Find where the given text appears and provide that cell's center as (X, Y) coordinate. 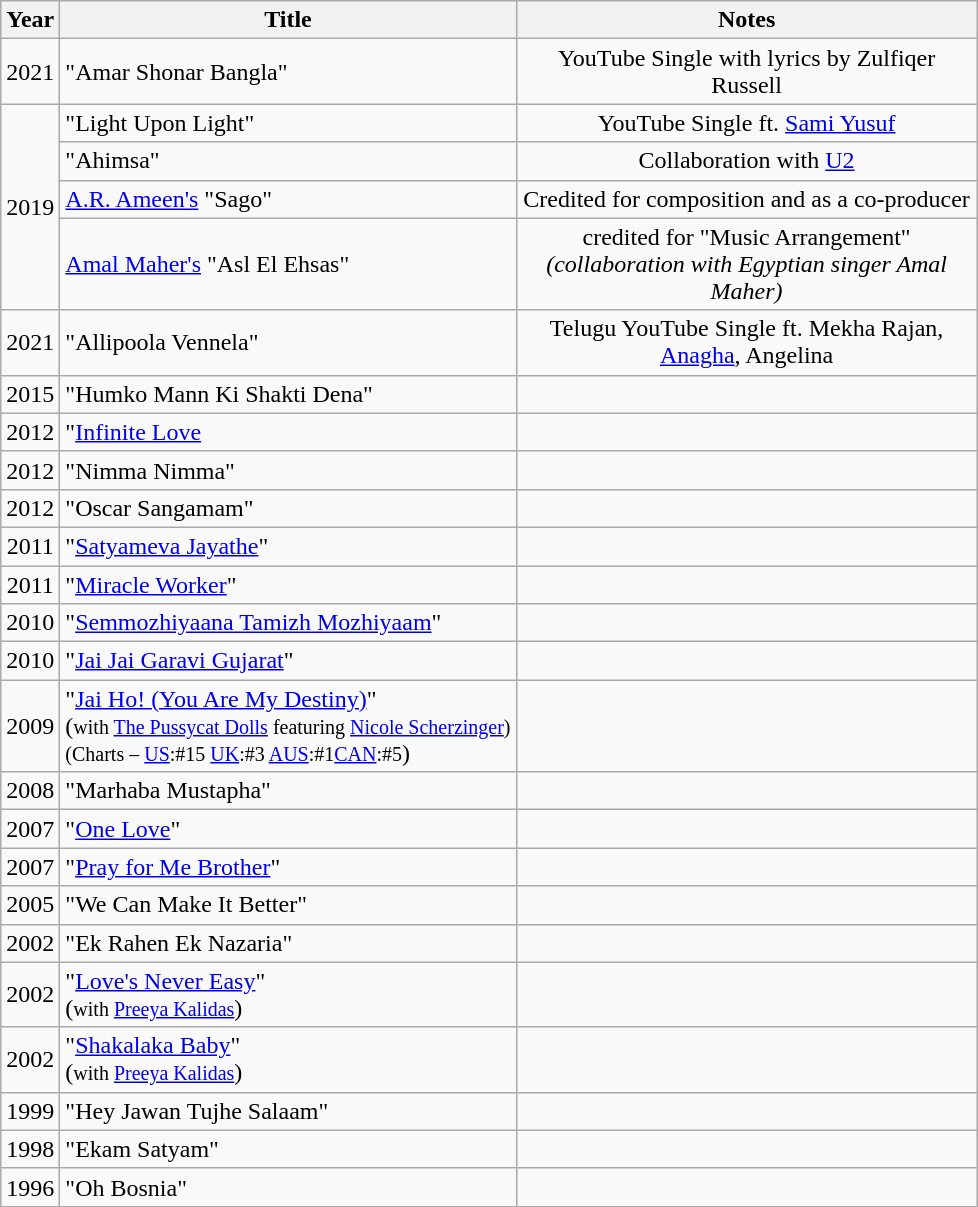
A.R. Ameen's "Sago" (288, 199)
2015 (30, 394)
"Shakalaka Baby"(with Preeya Kalidas) (288, 1060)
"Miracle Worker" (288, 585)
Amal Maher's "Asl El Ehsas" (288, 264)
2009 (30, 726)
"We Can Make It Better" (288, 905)
"Light Upon Light" (288, 123)
"Jai Jai Garavi Gujarat" (288, 661)
1996 (30, 1187)
Collaboration with U2 (746, 161)
"Humko Mann Ki Shakti Dena" (288, 394)
"Ek Rahen Ek Nazaria" (288, 943)
"Hey Jawan Tujhe Salaam" (288, 1111)
"Oscar Sangamam" (288, 508)
1998 (30, 1149)
Credited for composition and as a co-producer (746, 199)
"One Love" (288, 829)
"Allipoola Vennela" (288, 342)
Year (30, 20)
"Ahimsa" (288, 161)
credited for "Music Arrangement"(collaboration with Egyptian singer Amal Maher) (746, 264)
"Semmozhiyaana Tamizh Mozhiyaam" (288, 623)
"Amar Shonar Bangla" (288, 72)
"Marhaba Mustapha" (288, 791)
"Jai Ho! (You Are My Destiny)"(with The Pussycat Dolls featuring Nicole Scherzinger)(Charts – US:#15 UK:#3 AUS:#1CAN:#5) (288, 726)
YouTube Single ft. Sami Yusuf (746, 123)
1999 (30, 1111)
"Satyameva Jayathe" (288, 546)
2019 (30, 207)
2005 (30, 905)
Title (288, 20)
2008 (30, 791)
"Infinite Love (288, 432)
"Pray for Me Brother" (288, 867)
Notes (746, 20)
"Ekam Satyam" (288, 1149)
"Oh Bosnia" (288, 1187)
"Love's Never Easy"(with Preeya Kalidas) (288, 994)
YouTube Single with lyrics by Zulfiqer Russell (746, 72)
"Nimma Nimma" (288, 470)
Telugu YouTube Single ft. Mekha Rajan, Anagha, Angelina (746, 342)
